Provide the (x, y) coordinate of the cell's center where the given text is located.  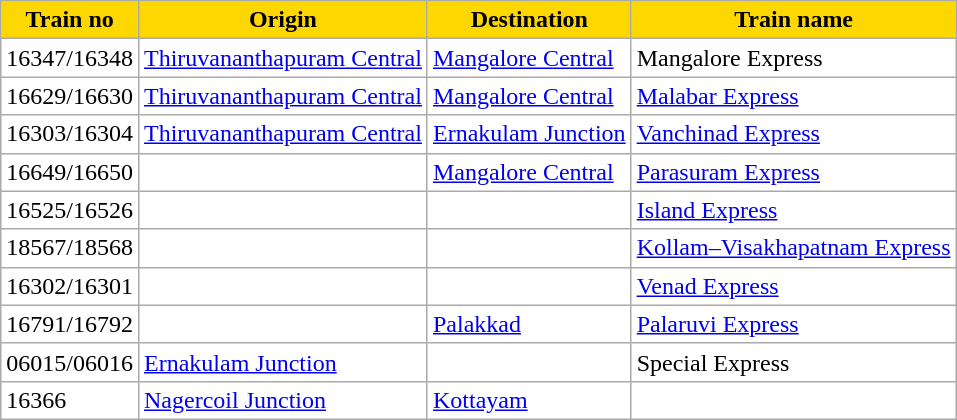
Kollam–Visakhapatnam Express (794, 248)
Special Express (794, 362)
Palakkad (529, 324)
16366 (70, 400)
Malabar Express (794, 96)
16629/16630 (70, 96)
16649/16650 (70, 172)
18567/18568 (70, 248)
Destination (529, 20)
Palaruvi Express (794, 324)
Vanchinad Express (794, 134)
16303/16304 (70, 134)
16302/16301 (70, 286)
06015/06016 (70, 362)
Nagercoil Junction (282, 400)
Island Express (794, 210)
Train no (70, 20)
16791/16792 (70, 324)
Parasuram Express (794, 172)
16347/16348 (70, 58)
Kottayam (529, 400)
Mangalore Express (794, 58)
16525/16526 (70, 210)
Venad Express (794, 286)
Train name (794, 20)
Origin (282, 20)
